Search for the cell housing the specified text and yield its (x, y) center coordinate. 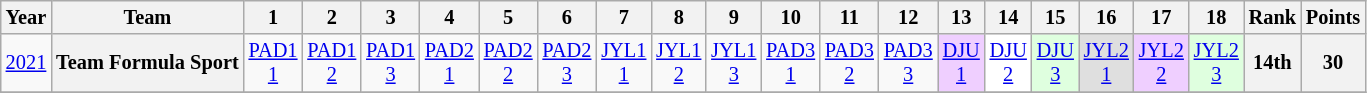
4 (450, 17)
JYL11 (624, 63)
JYL13 (734, 63)
8 (678, 17)
PAD22 (508, 63)
Points (1333, 17)
9 (734, 17)
Team (147, 17)
7 (624, 17)
6 (568, 17)
PAD12 (332, 63)
JYL22 (1162, 63)
PAD32 (850, 63)
3 (390, 17)
DJU1 (962, 63)
5 (508, 17)
DJU2 (1008, 63)
PAD31 (790, 63)
PAD21 (450, 63)
15 (1056, 17)
Rank (1272, 17)
18 (1216, 17)
DJU3 (1056, 63)
2021 (26, 63)
PAD11 (274, 63)
13 (962, 17)
2 (332, 17)
PAD33 (908, 63)
30 (1333, 63)
14th (1272, 63)
17 (1162, 17)
PAD23 (568, 63)
PAD13 (390, 63)
11 (850, 17)
JYL21 (1106, 63)
12 (908, 17)
Team Formula Sport (147, 63)
14 (1008, 17)
Year (26, 17)
JYL12 (678, 63)
1 (274, 17)
16 (1106, 17)
10 (790, 17)
JYL23 (1216, 63)
